Return the [X, Y] coordinate for the center point of the cell that contains the specified text.  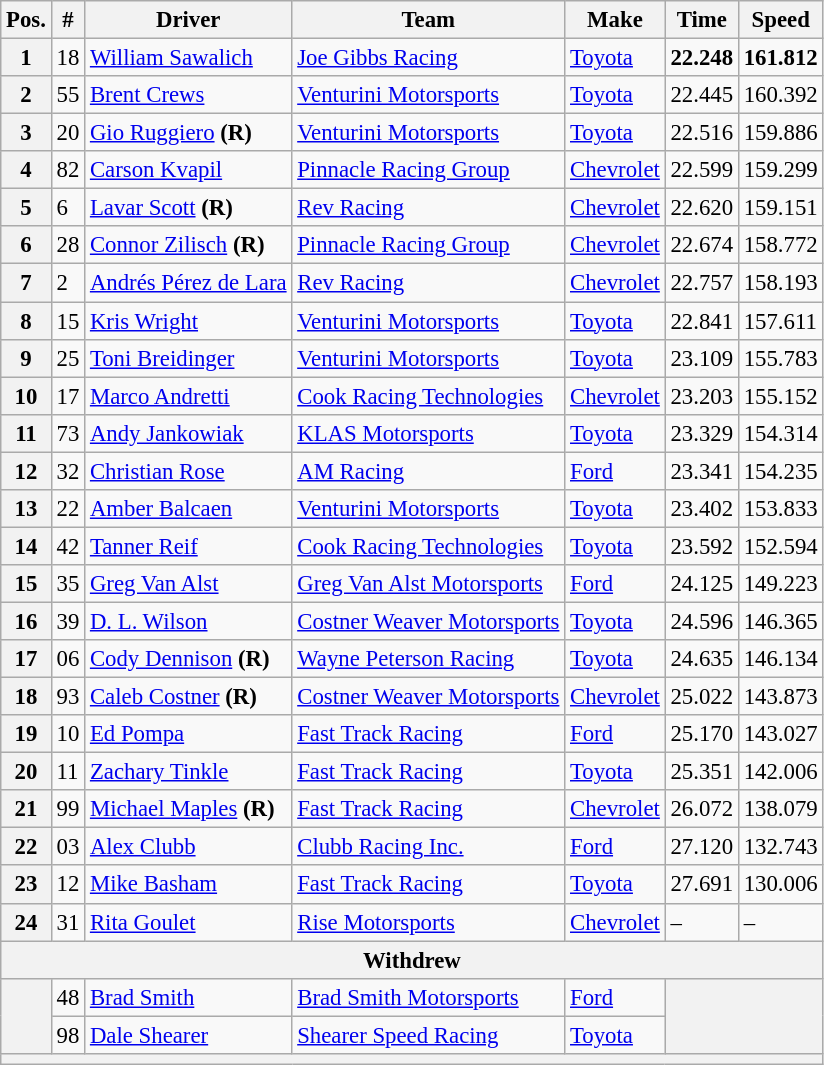
55 [68, 95]
28 [68, 245]
Brent Crews [188, 95]
D. L. Wilson [188, 621]
AM Racing [428, 471]
Tanner Reif [188, 546]
Greg Van Alst Motorsports [428, 584]
93 [68, 697]
23.329 [702, 433]
158.772 [780, 245]
23.592 [702, 546]
23.203 [702, 396]
Amber Balcaen [188, 509]
22.757 [702, 283]
Christian Rose [188, 471]
154.235 [780, 471]
155.152 [780, 396]
7 [26, 283]
25.351 [702, 772]
Brad Smith Motorsports [428, 997]
Andrés Pérez de Lara [188, 283]
21 [26, 809]
Mike Basham [188, 885]
98 [68, 1035]
1 [26, 58]
Alex Clubb [188, 847]
24.596 [702, 621]
99 [68, 809]
146.134 [780, 659]
Caleb Costner (R) [188, 697]
5 [26, 208]
24.125 [702, 584]
Team [428, 20]
8 [26, 321]
25.022 [702, 697]
Connor Zilisch (R) [188, 245]
Rita Goulet [188, 922]
Andy Jankowiak [188, 433]
Clubb Racing Inc. [428, 847]
Speed [780, 20]
14 [26, 546]
Michael Maples (R) [188, 809]
142.006 [780, 772]
03 [68, 847]
25 [68, 358]
161.812 [780, 58]
William Sawalich [188, 58]
Brad Smith [188, 997]
Pos. [26, 20]
24 [26, 922]
27.120 [702, 847]
22.516 [702, 133]
Zachary Tinkle [188, 772]
Lavar Scott (R) [188, 208]
159.151 [780, 208]
16 [26, 621]
23.341 [702, 471]
130.006 [780, 885]
26.072 [702, 809]
22.674 [702, 245]
Withdrew [412, 960]
42 [68, 546]
23 [26, 885]
Wayne Peterson Racing [428, 659]
Make [615, 20]
3 [26, 133]
06 [68, 659]
154.314 [780, 433]
146.365 [780, 621]
159.299 [780, 170]
23.109 [702, 358]
159.886 [780, 133]
KLAS Motorsports [428, 433]
155.783 [780, 358]
Joe Gibbs Racing [428, 58]
4 [26, 170]
23.402 [702, 509]
149.223 [780, 584]
132.743 [780, 847]
31 [68, 922]
Driver [188, 20]
Kris Wright [188, 321]
82 [68, 170]
32 [68, 471]
73 [68, 433]
39 [68, 621]
143.027 [780, 734]
35 [68, 584]
153.833 [780, 509]
Gio Ruggiero (R) [188, 133]
Shearer Speed Racing [428, 1035]
Rise Motorsports [428, 922]
Greg Van Alst [188, 584]
Toni Breidinger [188, 358]
19 [26, 734]
Dale Shearer [188, 1035]
25.170 [702, 734]
24.635 [702, 659]
152.594 [780, 546]
160.392 [780, 95]
9 [26, 358]
27.691 [702, 885]
Time [702, 20]
22.248 [702, 58]
143.873 [780, 697]
Cody Dennison (R) [188, 659]
Ed Pompa [188, 734]
13 [26, 509]
138.079 [780, 809]
48 [68, 997]
22.841 [702, 321]
Marco Andretti [188, 396]
# [68, 20]
22.599 [702, 170]
22.620 [702, 208]
157.611 [780, 321]
158.193 [780, 283]
Carson Kvapil [188, 170]
22.445 [702, 95]
